Return [X, Y] of the center of cell containing provided text 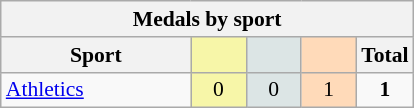
Athletics [96, 90]
Total [384, 55]
Medals by sport [208, 19]
Sport [96, 55]
